Provide the (X, Y) coordinate of the cell's center where the given text is located.  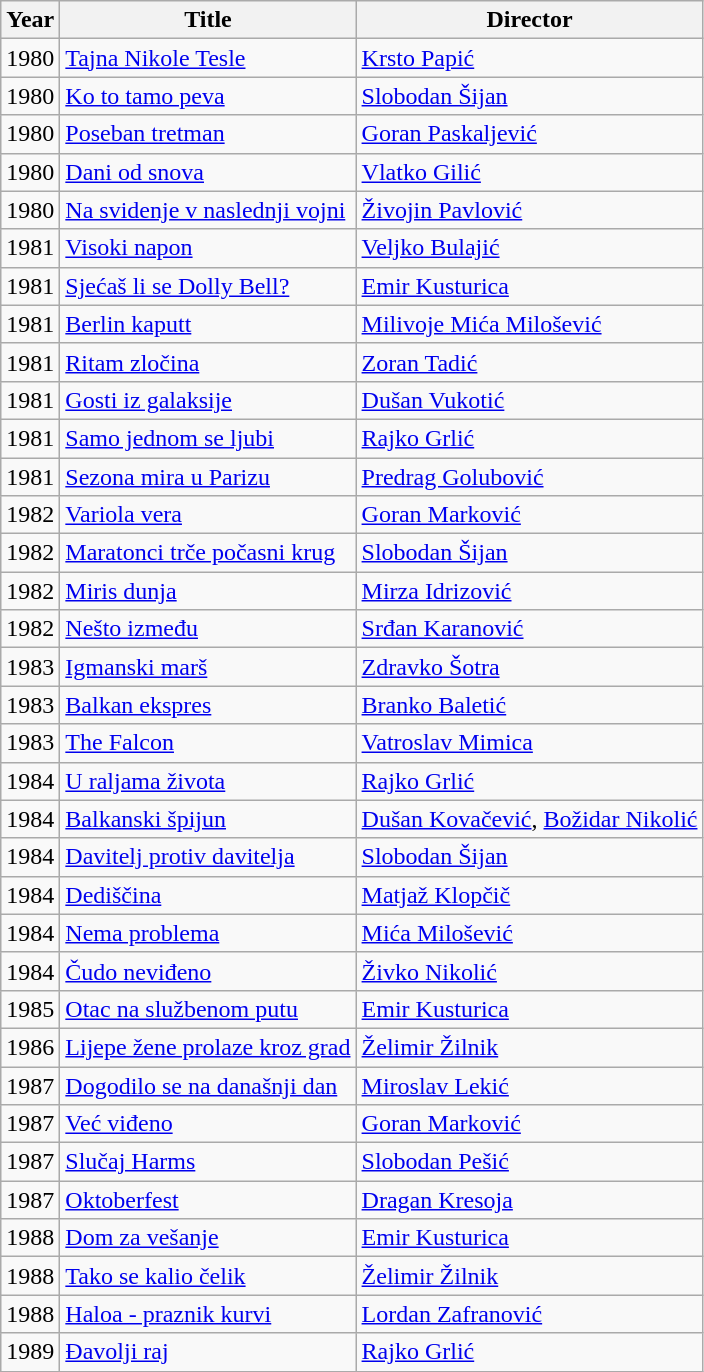
Veljko Bulajić (530, 248)
Predrag Golubović (530, 477)
Oktoberfest (208, 1200)
Lordan Zafranović (530, 1314)
Živojin Pavlović (530, 210)
Srđan Karanović (530, 629)
Dragan Kresoja (530, 1200)
Vlatko Gilić (530, 172)
1986 (30, 1047)
Goran Paskaljević (530, 134)
Ko to tamo peva (208, 96)
Zoran Tadić (530, 362)
The Falcon (208, 743)
1989 (30, 1352)
Na svidenje v naslednji vojni (208, 210)
Već viđeno (208, 1124)
Slobodan Pešić (530, 1162)
Dušan Vukotić (530, 400)
Đavolji raj (208, 1352)
Dušan Kovačević, Božidar Nikolić (530, 819)
Title (208, 20)
Variola vera (208, 515)
Dediščina (208, 895)
Maratonci trče počasni krug (208, 553)
Sjećaš li se Dolly Bell? (208, 286)
Davitelj protiv davitelja (208, 857)
Branko Baletić (530, 705)
Miroslav Lekić (530, 1085)
Haloa - praznik kurvi (208, 1314)
Balkan ekspres (208, 705)
Mirza Idrizović (530, 591)
Igmanski marš (208, 667)
Tako se kalio čelik (208, 1276)
Gosti iz galaksije (208, 400)
Nešto između (208, 629)
U raljama života (208, 781)
Ritam zločina (208, 362)
1985 (30, 1009)
Krsto Papić (530, 58)
Dogodilo se na današnji dan (208, 1085)
Otac na službenom putu (208, 1009)
Sezona mira u Parizu (208, 477)
Zdravko Šotra (530, 667)
Milivoje Mića Milošević (530, 324)
Director (530, 20)
Year (30, 20)
Čudo neviđeno (208, 971)
Lijepe žene prolaze kroz grad (208, 1047)
Visoki napon (208, 248)
Dom za vešanje (208, 1238)
Miris dunja (208, 591)
Nema problema (208, 933)
Berlin kaputt (208, 324)
Dani od snova (208, 172)
Tajna Nikole Tesle (208, 58)
Vatroslav Mimica (530, 743)
Mića Milošević (530, 933)
Matjaž Klopčič (530, 895)
Slučaj Harms (208, 1162)
Samo jednom se ljubi (208, 438)
Balkanski špijun (208, 819)
Poseban tretman (208, 134)
Živko Nikolić (530, 971)
